Provide the (x, y) coordinate of the cell's center where the given text is located.  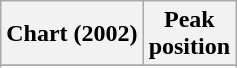
Chart (2002) (72, 34)
Peakposition (189, 34)
